Detect which cell encompasses the target text, then output its (x, y) center coordinate. 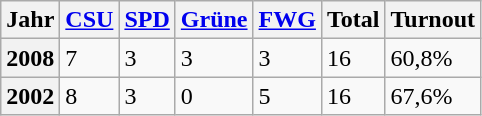
67,6% (433, 96)
2002 (30, 96)
Grüne (214, 20)
CSU (90, 20)
FWG (287, 20)
0 (214, 96)
SPD (147, 20)
Jahr (30, 20)
60,8% (433, 58)
7 (90, 58)
5 (287, 96)
8 (90, 96)
2008 (30, 58)
Turnout (433, 20)
Total (353, 20)
